Locate the cell with the specified text and output its (x, y) center coordinate. 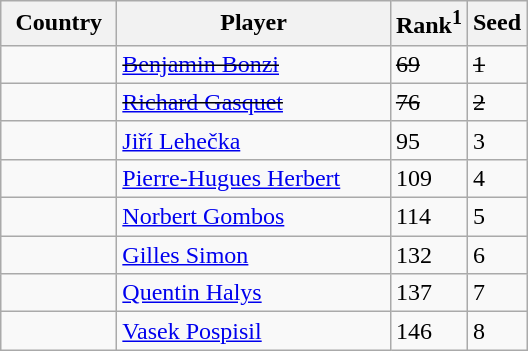
6 (496, 255)
69 (428, 64)
3 (496, 140)
1 (496, 64)
Country (59, 24)
Pierre-Hugues Herbert (254, 178)
Seed (496, 24)
Rank1 (428, 24)
7 (496, 293)
4 (496, 178)
76 (428, 102)
Player (254, 24)
Quentin Halys (254, 293)
132 (428, 255)
Richard Gasquet (254, 102)
Benjamin Bonzi (254, 64)
8 (496, 331)
Gilles Simon (254, 255)
Jiří Lehečka (254, 140)
109 (428, 178)
2 (496, 102)
137 (428, 293)
5 (496, 217)
146 (428, 331)
Vasek Pospisil (254, 331)
114 (428, 217)
95 (428, 140)
Norbert Gombos (254, 217)
